Return the (X, Y) coordinate for the center point of the cell that contains the specified text.  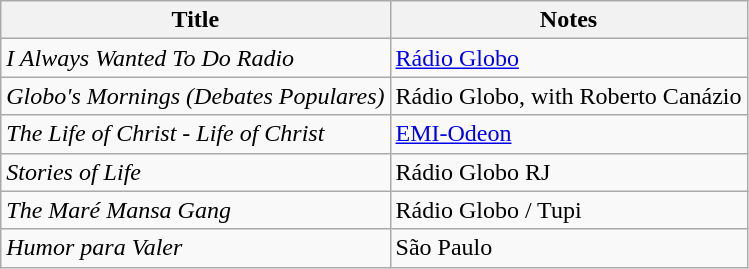
I Always Wanted To Do Radio (196, 58)
Rádio Globo (568, 58)
Stories of Life (196, 172)
São Paulo (568, 248)
Rádio Globo RJ (568, 172)
Notes (568, 20)
Rádio Globo / Tupi (568, 210)
EMI-Odeon (568, 134)
Title (196, 20)
Humor para Valer (196, 248)
The Life of Christ - Life of Christ (196, 134)
Globo's Mornings (Debates Populares) (196, 96)
The Maré Mansa Gang (196, 210)
Rádio Globo, with Roberto Canázio (568, 96)
